Determine the [X, Y] coordinate at the center of the cell enclosing the given text.  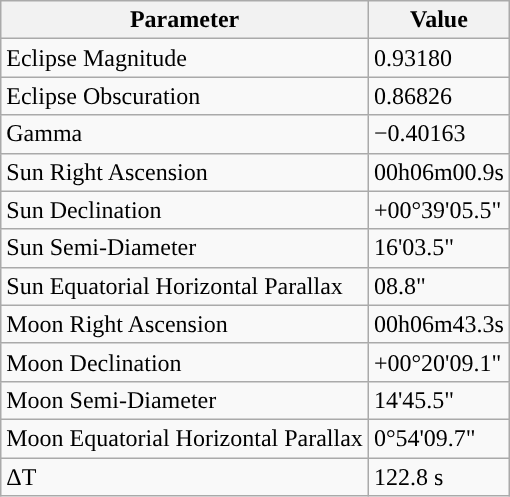
Sun Equatorial Horizontal Parallax [185, 286]
14'45.5" [438, 400]
Value [438, 20]
16'03.5" [438, 248]
00h06m43.3s [438, 324]
ΔT [185, 477]
Sun Right Ascension [185, 172]
+00°39'05.5" [438, 210]
+00°20'09.1" [438, 362]
Moon Declination [185, 362]
0.86826 [438, 96]
Parameter [185, 20]
Sun Semi-Diameter [185, 248]
Eclipse Obscuration [185, 96]
Moon Equatorial Horizontal Parallax [185, 438]
Sun Declination [185, 210]
122.8 s [438, 477]
08.8" [438, 286]
Gamma [185, 134]
0°54'09.7" [438, 438]
Eclipse Magnitude [185, 58]
Moon Semi-Diameter [185, 400]
00h06m00.9s [438, 172]
−0.40163 [438, 134]
0.93180 [438, 58]
Moon Right Ascension [185, 324]
